Find where the given text appears and provide that cell's center as (X, Y) coordinate. 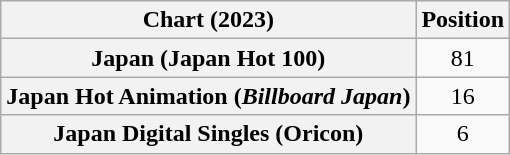
6 (463, 134)
Position (463, 20)
Japan Digital Singles (Oricon) (208, 134)
Japan (Japan Hot 100) (208, 58)
16 (463, 96)
Chart (2023) (208, 20)
Japan Hot Animation (Billboard Japan) (208, 96)
81 (463, 58)
